Capture the cell that displays the provided text and extract its [X, Y] central coordinate. 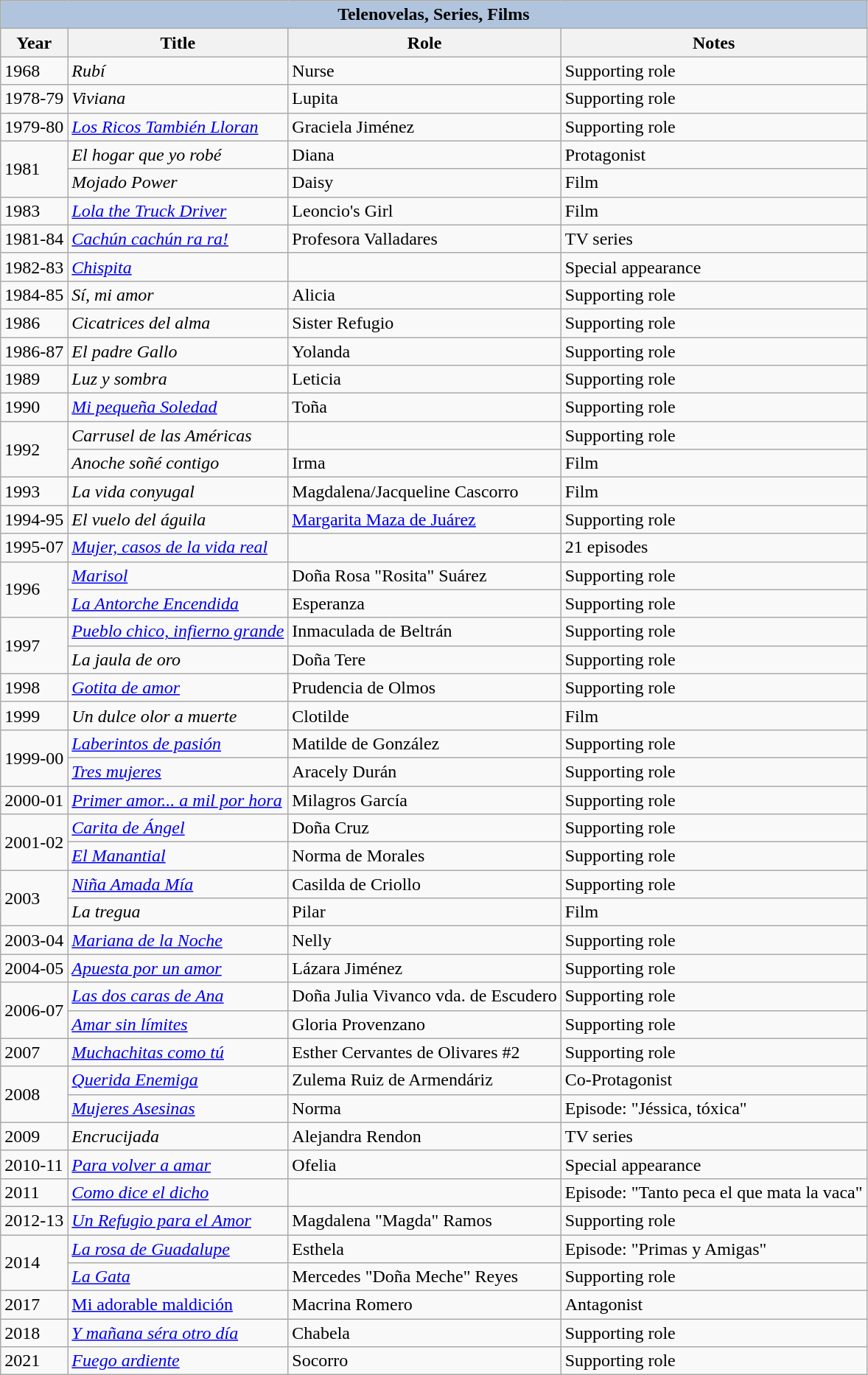
Toña [424, 407]
Mercedes "Doña Meche" Reyes [424, 1277]
Daisy [424, 183]
Lázara Jiménez [424, 968]
Protagonist [713, 155]
Primer amor... a mil por hora [178, 800]
21 episodes [713, 547]
Magdalena "Magda" Ramos [424, 1220]
Ofelia [424, 1164]
Nelly [424, 940]
2018 [34, 1333]
1989 [34, 379]
Milagros García [424, 800]
Year [34, 43]
Carita de Ángel [178, 828]
Macrina Romero [424, 1305]
1999 [34, 716]
Chabela [424, 1333]
1978-79 [34, 99]
1986-87 [34, 351]
El vuelo del águila [178, 519]
1998 [34, 687]
Amar sin límites [178, 1024]
2004-05 [34, 968]
Gotita de amor [178, 687]
Encrucijada [178, 1136]
2014 [34, 1263]
Prudencia de Olmos [424, 687]
Luz y sombra [178, 379]
Telenovelas, Series, Films [433, 15]
El padre Gallo [178, 351]
Viviana [178, 99]
2012-13 [34, 1220]
2003 [34, 898]
Esther Cervantes de Olivares #2 [424, 1052]
Mojado Power [178, 183]
Leticia [424, 379]
Episode: "Tanto peca el que mata la vaca" [713, 1192]
Doña Tere [424, 659]
Norma de Morales [424, 856]
Fuego ardiente [178, 1361]
2001-02 [34, 842]
Co-Protagonist [713, 1080]
Chispita [178, 267]
1979-80 [34, 127]
2010-11 [34, 1164]
Lupita [424, 99]
1984-85 [34, 295]
Un Refugio para el Amor [178, 1220]
Aracely Durán [424, 772]
Tres mujeres [178, 772]
Inmaculada de Beltrán [424, 631]
Clotilde [424, 716]
Sí, mi amor [178, 295]
Pueblo chico, infierno grande [178, 631]
Title [178, 43]
Leoncio's Girl [424, 211]
2006-07 [34, 1010]
2021 [34, 1361]
Profesora Valladares [424, 239]
Graciela Jiménez [424, 127]
1996 [34, 589]
Niña Amada Mía [178, 884]
La tregua [178, 912]
Mujeres Asesinas [178, 1108]
Esperanza [424, 603]
El hogar que yo robé [178, 155]
2009 [34, 1136]
Los Ricos También Lloran [178, 127]
1997 [34, 645]
Mujer, casos de la vida real [178, 547]
2003-04 [34, 940]
1983 [34, 211]
2017 [34, 1305]
La Antorche Encendida [178, 603]
La rosa de Guadalupe [178, 1249]
Episode: "Primas y Amigas" [713, 1249]
Yolanda [424, 351]
Mi adorable maldición [178, 1305]
Norma [424, 1108]
1999-00 [34, 758]
1981 [34, 169]
1992 [34, 449]
Casilda de Criollo [424, 884]
1994-95 [34, 519]
Marisol [178, 575]
Mariana de la Noche [178, 940]
1995-07 [34, 547]
1986 [34, 323]
Cachún cachún ra ra! [178, 239]
Como dice el dicho [178, 1192]
2007 [34, 1052]
Laberintos de pasión [178, 744]
Las dos caras de Ana [178, 996]
Y mañana séra otro día [178, 1333]
Rubí [178, 71]
Doña Cruz [424, 828]
La vida conyugal [178, 491]
Zulema Ruiz de Armendáriz [424, 1080]
Nurse [424, 71]
Alicia [424, 295]
Doña Julia Vivanco vda. de Escudero [424, 996]
El Manantial [178, 856]
Pilar [424, 912]
Mi pequeña Soledad [178, 407]
1990 [34, 407]
Anoche soñé contigo [178, 463]
La Gata [178, 1277]
Doña Rosa "Rosita" Suárez [424, 575]
Gloria Provenzano [424, 1024]
Irma [424, 463]
Para volver a amar [178, 1164]
2000-01 [34, 800]
1993 [34, 491]
Magdalena/Jacqueline Cascorro [424, 491]
Matilde de González [424, 744]
1982-83 [34, 267]
Apuesta por un amor [178, 968]
2008 [34, 1094]
Un dulce olor a muerte [178, 716]
Querida Enemiga [178, 1080]
Episode: "Jéssica, tóxica" [713, 1108]
Muchachitas como tú [178, 1052]
Margarita Maza de Juárez [424, 519]
Antagonist [713, 1305]
Lola the Truck Driver [178, 211]
Carrusel de las Américas [178, 435]
Diana [424, 155]
La jaula de oro [178, 659]
Socorro [424, 1361]
Sister Refugio [424, 323]
Notes [713, 43]
2011 [34, 1192]
Role [424, 43]
Esthela [424, 1249]
Alejandra Rendon [424, 1136]
1968 [34, 71]
1981-84 [34, 239]
Cicatrices del alma [178, 323]
